From the cell containing the given text, extract its center point as (x, y) coordinate. 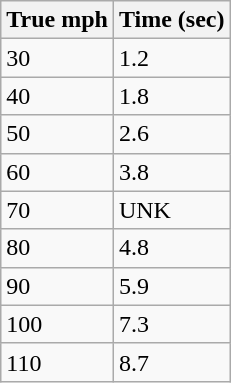
8.7 (172, 362)
3.8 (172, 172)
50 (58, 134)
1.8 (172, 96)
7.3 (172, 324)
5.9 (172, 286)
True mph (58, 20)
UNK (172, 210)
4.8 (172, 248)
40 (58, 96)
1.2 (172, 58)
110 (58, 362)
90 (58, 286)
2.6 (172, 134)
80 (58, 248)
Time (sec) (172, 20)
60 (58, 172)
100 (58, 324)
30 (58, 58)
70 (58, 210)
